Detect which cell encompasses the target text, then output its (X, Y) center coordinate. 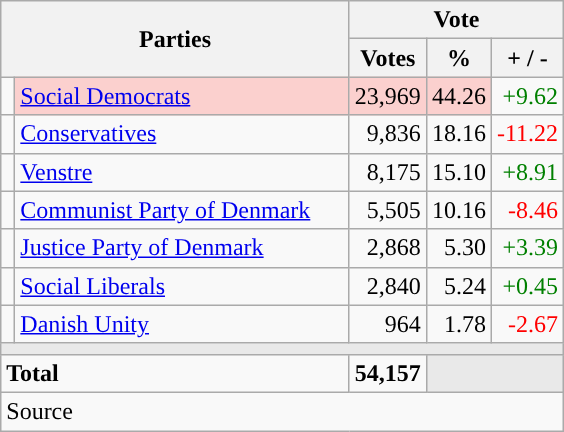
9,836 (388, 134)
964 (388, 324)
Communist Party of Denmark (182, 210)
-11.22 (527, 134)
+0.45 (527, 286)
Total (176, 373)
2,868 (388, 248)
Votes (388, 58)
23,969 (388, 96)
5.30 (458, 248)
Conservatives (182, 134)
Danish Unity (182, 324)
5,505 (388, 210)
+8.91 (527, 172)
-2.67 (527, 324)
18.16 (458, 134)
Parties (176, 39)
1.78 (458, 324)
-8.46 (527, 210)
Venstre (182, 172)
15.10 (458, 172)
Source (282, 411)
Vote (456, 20)
Social Liberals (182, 286)
8,175 (388, 172)
5.24 (458, 286)
+3.39 (527, 248)
10.16 (458, 210)
44.26 (458, 96)
+ / - (527, 58)
2,840 (388, 286)
54,157 (388, 373)
+9.62 (527, 96)
Social Democrats (182, 96)
% (458, 58)
Justice Party of Denmark (182, 248)
